Return [x, y] of the center of cell containing provided text 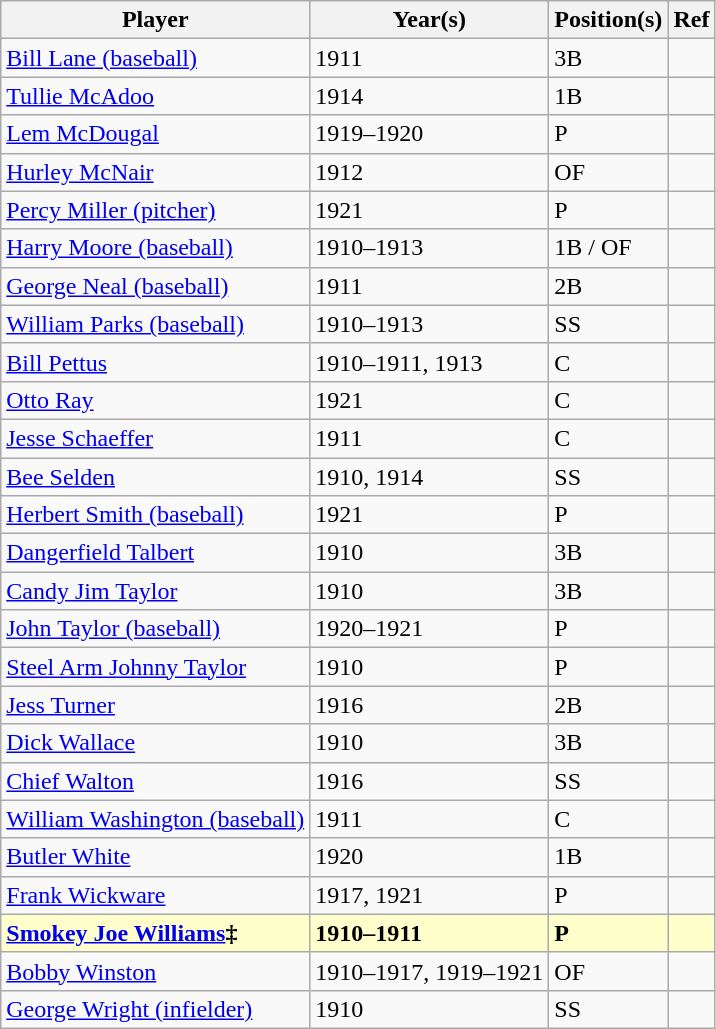
John Taylor (baseball) [156, 629]
1912 [430, 172]
1910–1917, 1919–1921 [430, 971]
Butler White [156, 857]
Herbert Smith (baseball) [156, 515]
Candy Jim Taylor [156, 591]
1920 [430, 857]
Lem McDougal [156, 134]
Bill Lane (baseball) [156, 58]
Tullie McAdoo [156, 96]
Bee Selden [156, 477]
Steel Arm Johnny Taylor [156, 667]
Percy Miller (pitcher) [156, 210]
Chief Walton [156, 781]
Otto Ray [156, 400]
Hurley McNair [156, 172]
Smokey Joe Williams‡ [156, 933]
1919–1920 [430, 134]
William Parks (baseball) [156, 324]
Harry Moore (baseball) [156, 248]
1917, 1921 [430, 895]
Frank Wickware [156, 895]
1910–1911 [430, 933]
George Neal (baseball) [156, 286]
Bill Pettus [156, 362]
1914 [430, 96]
Dick Wallace [156, 743]
Jess Turner [156, 705]
Year(s) [430, 20]
1B / OF [608, 248]
Position(s) [608, 20]
William Washington (baseball) [156, 819]
1910, 1914 [430, 477]
1910–1911, 1913 [430, 362]
Ref [692, 20]
George Wright (infielder) [156, 1009]
Jesse Schaeffer [156, 438]
1920–1921 [430, 629]
Dangerfield Talbert [156, 553]
Bobby Winston [156, 971]
Player [156, 20]
